Return the [X, Y] coordinate for the center point of the cell that contains the specified text.  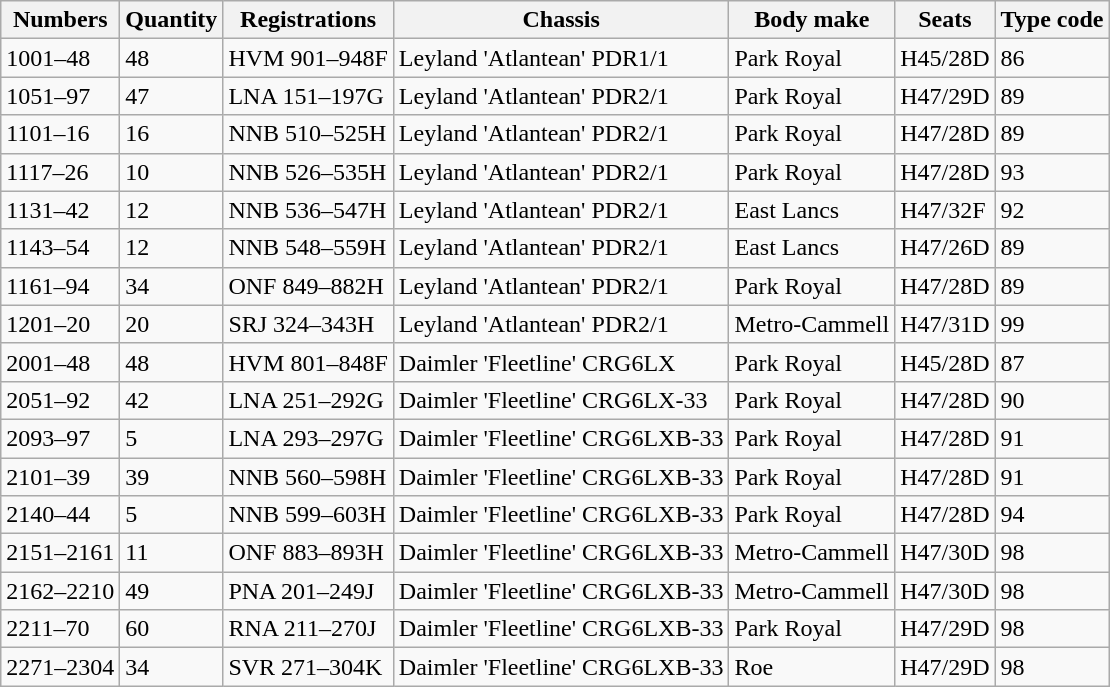
86 [1052, 58]
2001–48 [60, 362]
NNB 526–535H [308, 172]
1117–26 [60, 172]
2271–2304 [60, 667]
Leyland 'Atlantean' PDR1/1 [561, 58]
Seats [945, 20]
Daimler 'Fleetline' CRG6LX-33 [561, 400]
LNA 293–297G [308, 438]
1001–48 [60, 58]
Chassis [561, 20]
2162–2210 [60, 591]
94 [1052, 515]
1131–42 [60, 210]
93 [1052, 172]
60 [172, 629]
H47/32F [945, 210]
1101–16 [60, 134]
Type code [1052, 20]
SVR 271–304K [308, 667]
Quantity [172, 20]
NNB 548–559H [308, 248]
2093–97 [60, 438]
H47/26D [945, 248]
NNB 599–603H [308, 515]
2051–92 [60, 400]
NNB 536–547H [308, 210]
HVM 801–848F [308, 362]
H47/31D [945, 324]
42 [172, 400]
LNA 151–197G [308, 96]
RNA 211–270J [308, 629]
90 [1052, 400]
1051–97 [60, 96]
1143–54 [60, 248]
ONF 883–893H [308, 553]
49 [172, 591]
Body make [812, 20]
16 [172, 134]
Daimler 'Fleetline' CRG6LX [561, 362]
SRJ 324–343H [308, 324]
NNB 510–525H [308, 134]
PNA 201–249J [308, 591]
LNA 251–292G [308, 400]
2151–2161 [60, 553]
Numbers [60, 20]
1201–20 [60, 324]
2101–39 [60, 477]
11 [172, 553]
92 [1052, 210]
20 [172, 324]
10 [172, 172]
Roe [812, 667]
Registrations [308, 20]
HVM 901–948F [308, 58]
47 [172, 96]
NNB 560–598H [308, 477]
2211–70 [60, 629]
2140–44 [60, 515]
87 [1052, 362]
1161–94 [60, 286]
99 [1052, 324]
39 [172, 477]
ONF 849–882H [308, 286]
